Locate the cell with the specified text and output its (X, Y) center coordinate. 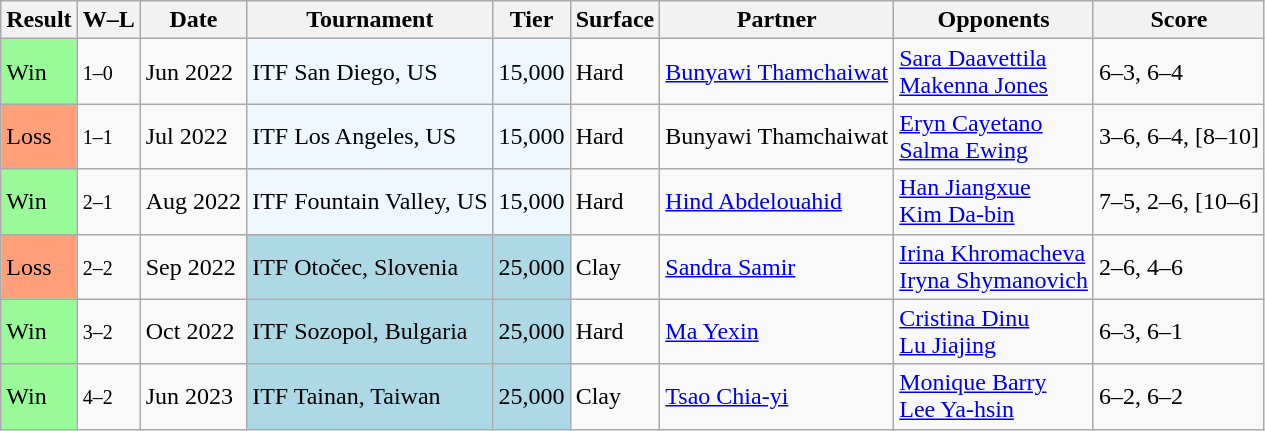
2–1 (108, 202)
Han Jiangxue Kim Da-bin (994, 202)
Eryn Cayetano Salma Ewing (994, 136)
Sara Daavettila Makenna Jones (994, 72)
1–0 (108, 72)
ITF Sozopol, Bulgaria (370, 332)
ITF San Diego, US (370, 72)
4–2 (108, 396)
Oct 2022 (193, 332)
Tsao Chia-yi (777, 396)
ITF Fountain Valley, US (370, 202)
3–6, 6–4, [8–10] (1178, 136)
Cristina Dinu Lu Jiajing (994, 332)
Tier (532, 20)
Jul 2022 (193, 136)
Tournament (370, 20)
7–5, 2–6, [10–6] (1178, 202)
Opponents (994, 20)
2–2 (108, 266)
3–2 (108, 332)
Ma Yexin (777, 332)
ITF Otočec, Slovenia (370, 266)
Monique Barry Lee Ya-hsin (994, 396)
6–3, 6–4 (1178, 72)
1–1 (108, 136)
ITF Tainan, Taiwan (370, 396)
Surface (615, 20)
Sandra Samir (777, 266)
Jun 2023 (193, 396)
Partner (777, 20)
ITF Los Angeles, US (370, 136)
Aug 2022 (193, 202)
Hind Abdelouahid (777, 202)
Result (39, 20)
Score (1178, 20)
W–L (108, 20)
2–6, 4–6 (1178, 266)
Irina Khromacheva Iryna Shymanovich (994, 266)
6–3, 6–1 (1178, 332)
6–2, 6–2 (1178, 396)
Sep 2022 (193, 266)
Jun 2022 (193, 72)
Date (193, 20)
